Scan for the cell matching the given text and deliver its (x, y) coordinate at center. 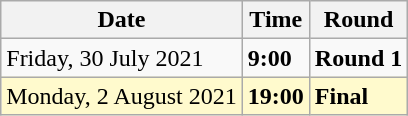
Round (358, 20)
9:00 (276, 58)
Final (358, 96)
Monday, 2 August 2021 (122, 96)
Date (122, 20)
Round 1 (358, 58)
19:00 (276, 96)
Time (276, 20)
Friday, 30 July 2021 (122, 58)
